Locate the cell with the specified text and output its (X, Y) center coordinate. 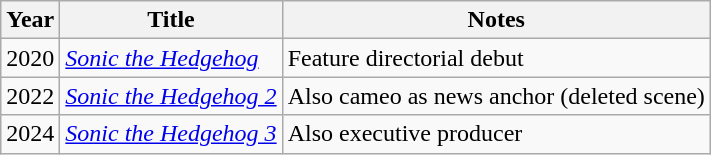
2022 (30, 96)
Also cameo as news anchor (deleted scene) (496, 96)
Sonic the Hedgehog 3 (171, 134)
2020 (30, 58)
2024 (30, 134)
Also executive producer (496, 134)
Notes (496, 20)
Year (30, 20)
Feature directorial debut (496, 58)
Sonic the Hedgehog 2 (171, 96)
Title (171, 20)
Sonic the Hedgehog (171, 58)
